Extract the (X, Y) coordinate from the center of the cell holding the provided text.  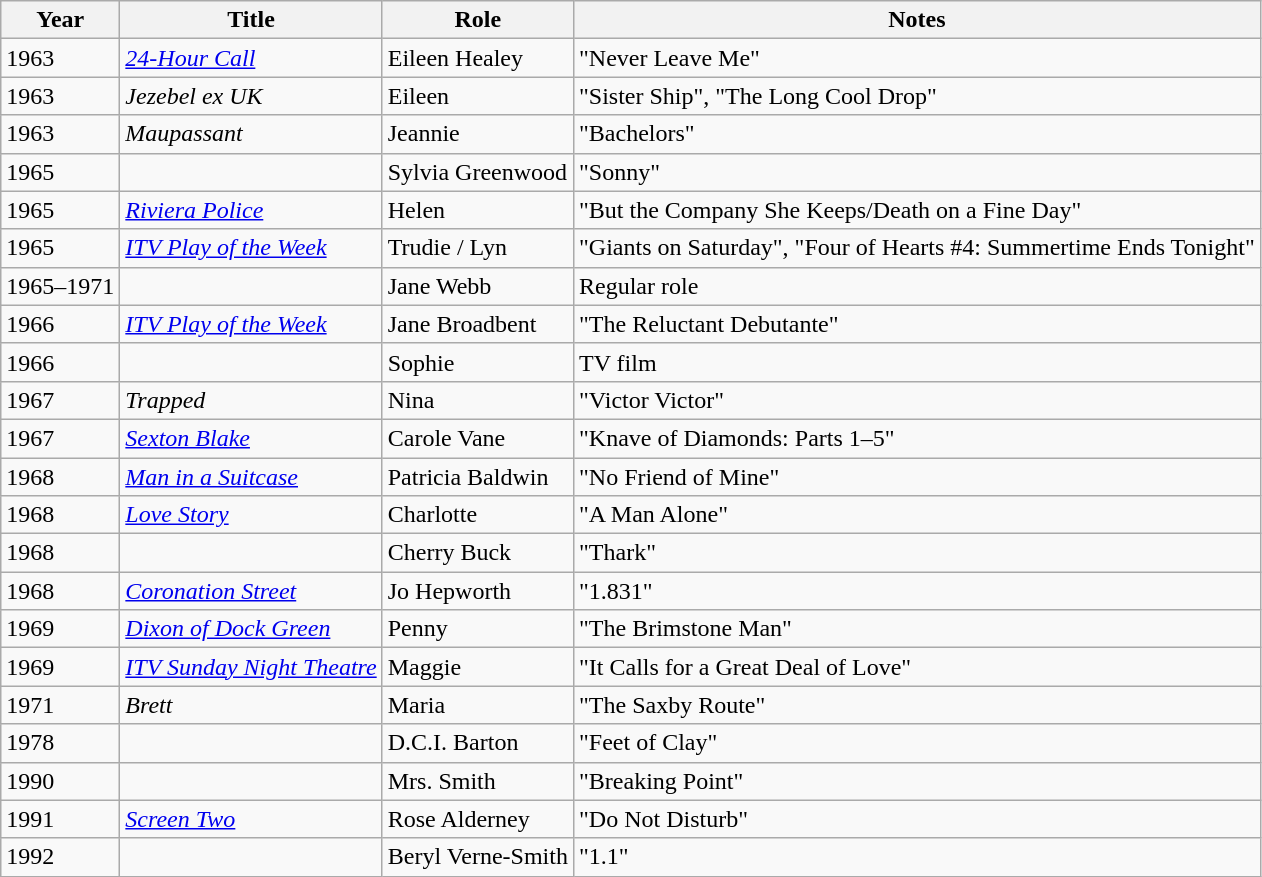
"The Reluctant Debutante" (916, 324)
Maria (478, 705)
Cherry Buck (478, 553)
"Giants on Saturday", "Four of Hearts #4: Summertime Ends Tonight" (916, 248)
24-Hour Call (251, 58)
Notes (916, 20)
Coronation Street (251, 591)
"Breaking Point" (916, 781)
1971 (60, 705)
D.C.I. Barton (478, 743)
"It Calls for a Great Deal of Love" (916, 667)
Screen Two (251, 819)
"A Man Alone" (916, 515)
Carole Vane (478, 438)
Riviera Police (251, 210)
Eileen Healey (478, 58)
"Do Not Disturb" (916, 819)
1992 (60, 857)
Role (478, 20)
"The Saxby Route" (916, 705)
Rose Alderney (478, 819)
"Sister Ship", "The Long Cool Drop" (916, 96)
Jezebel ex UK (251, 96)
Nina (478, 400)
ITV Sunday Night Theatre (251, 667)
Brett (251, 705)
Mrs. Smith (478, 781)
"1.1" (916, 857)
"Sonny" (916, 172)
Patricia Baldwin (478, 477)
Trudie / Lyn (478, 248)
Eileen (478, 96)
"Thark" (916, 553)
Year (60, 20)
Love Story (251, 515)
1991 (60, 819)
Sophie (478, 362)
Man in a Suitcase (251, 477)
Helen (478, 210)
"Feet of Clay" (916, 743)
"No Friend of Mine" (916, 477)
"Bachelors" (916, 134)
Sexton Blake (251, 438)
"Victor Victor" (916, 400)
"Never Leave Me" (916, 58)
Beryl Verne-Smith (478, 857)
Regular role (916, 286)
1965–1971 (60, 286)
"But the Company She Keeps/Death on a Fine Day" (916, 210)
Jane Webb (478, 286)
Penny (478, 629)
"Knave of Diamonds: Parts 1–5" (916, 438)
Charlotte (478, 515)
Jeannie (478, 134)
Maggie (478, 667)
Trapped (251, 400)
1978 (60, 743)
TV film (916, 362)
"The Brimstone Man" (916, 629)
Maupassant (251, 134)
Title (251, 20)
"1.831" (916, 591)
1990 (60, 781)
Dixon of Dock Green (251, 629)
Jane Broadbent (478, 324)
Sylvia Greenwood (478, 172)
Jo Hepworth (478, 591)
